Locate the cell with the specified text and output its (x, y) center coordinate. 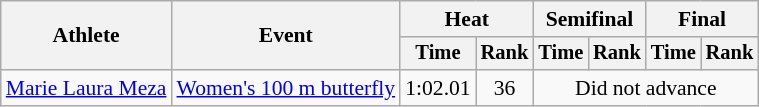
36 (505, 88)
Event (286, 36)
Did not advance (646, 88)
Women's 100 m butterfly (286, 88)
Marie Laura Meza (86, 88)
Athlete (86, 36)
Final (702, 19)
Heat (466, 19)
Semifinal (589, 19)
1:02.01 (438, 88)
